Locate the cell with the specified text and output its (x, y) center coordinate. 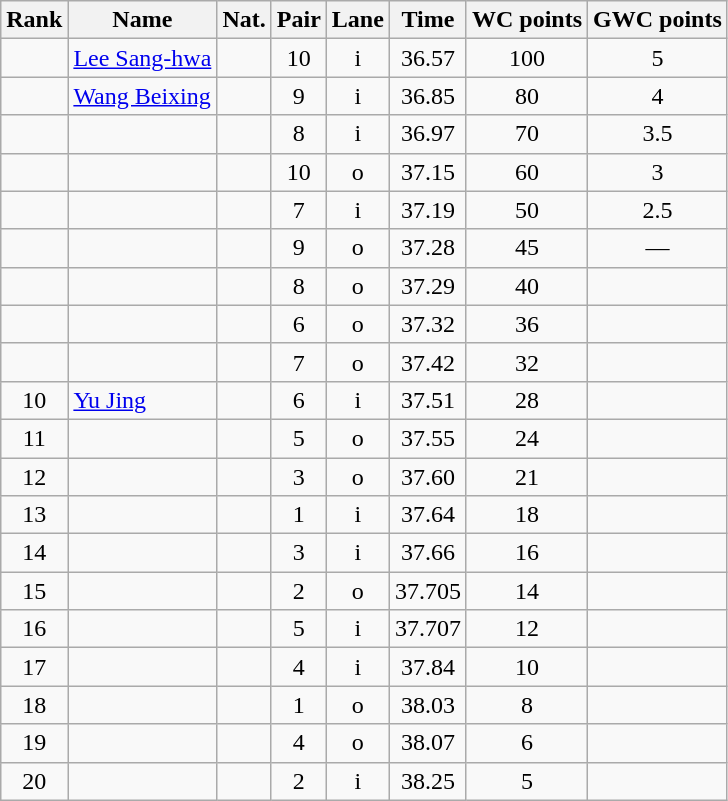
Name (142, 20)
36 (526, 324)
11 (34, 438)
Pair (298, 20)
28 (526, 400)
36.85 (428, 96)
37.15 (428, 172)
38.03 (428, 705)
GWC points (658, 20)
37.60 (428, 477)
Time (428, 20)
38.07 (428, 743)
Rank (34, 20)
32 (526, 362)
20 (34, 781)
80 (526, 96)
37.55 (428, 438)
Yu Jing (142, 400)
Nat. (244, 20)
36.97 (428, 134)
15 (34, 591)
24 (526, 438)
37.32 (428, 324)
36.57 (428, 58)
37.28 (428, 248)
37.29 (428, 286)
21 (526, 477)
— (658, 248)
60 (526, 172)
37.707 (428, 629)
100 (526, 58)
17 (34, 667)
45 (526, 248)
37.705 (428, 591)
38.25 (428, 781)
37.51 (428, 400)
40 (526, 286)
Lane (358, 20)
3.5 (658, 134)
50 (526, 210)
37.19 (428, 210)
37.66 (428, 553)
13 (34, 515)
37.84 (428, 667)
37.42 (428, 362)
19 (34, 743)
37.64 (428, 515)
Lee Sang-hwa (142, 58)
2.5 (658, 210)
WC points (526, 20)
Wang Beixing (142, 96)
70 (526, 134)
